Find where the given text appears and provide that cell's center as (x, y) coordinate. 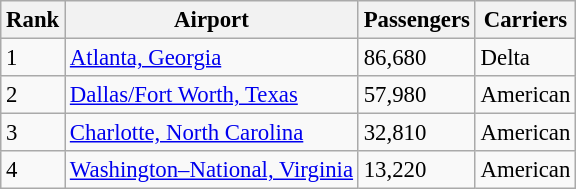
4 (33, 170)
86,680 (416, 58)
13,220 (416, 170)
Washington–National, Virginia (212, 170)
1 (33, 58)
Carriers (525, 20)
Airport (212, 20)
Charlotte, North Carolina (212, 133)
2 (33, 95)
Rank (33, 20)
Atlanta, Georgia (212, 58)
Passengers (416, 20)
57,980 (416, 95)
3 (33, 133)
32,810 (416, 133)
Dallas/Fort Worth, Texas (212, 95)
Delta (525, 58)
